For the text-containing cell, return its midpoint in [X, Y] coordinate format. 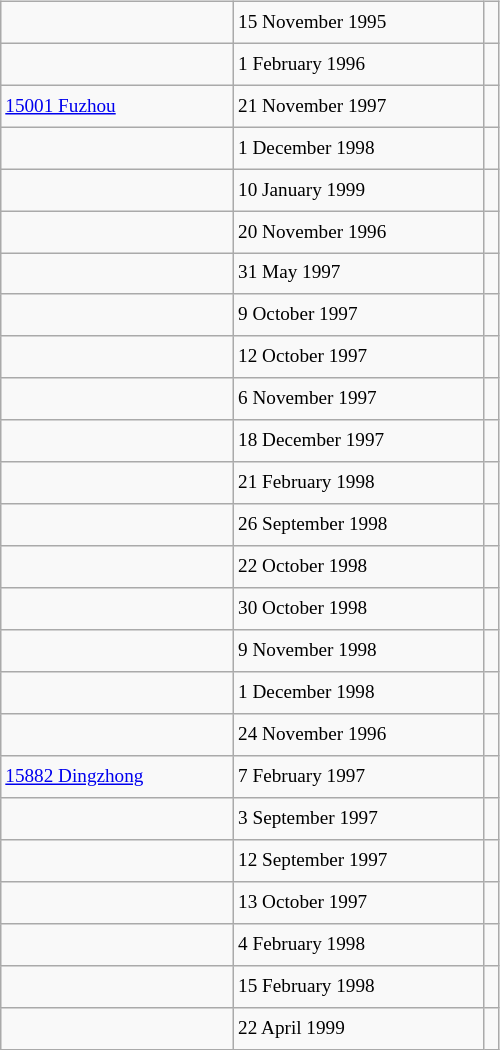
6 November 1997 [359, 399]
31 May 1997 [359, 274]
30 October 1998 [359, 609]
24 November 1996 [359, 735]
12 September 1997 [359, 861]
22 October 1998 [359, 567]
18 December 1997 [359, 441]
13 October 1997 [359, 902]
15001 Fuzhou [118, 106]
1 February 1996 [359, 64]
15882 Dingzhong [118, 777]
26 September 1998 [359, 525]
12 October 1997 [359, 357]
22 April 1999 [359, 1028]
15 February 1998 [359, 986]
4 February 1998 [359, 944]
9 November 1998 [359, 651]
9 October 1997 [359, 315]
7 February 1997 [359, 777]
10 January 1999 [359, 190]
20 November 1996 [359, 232]
21 November 1997 [359, 106]
21 February 1998 [359, 483]
15 November 1995 [359, 22]
3 September 1997 [359, 819]
